Provide the (x, y) coordinate of the cell's center where the given text is located.  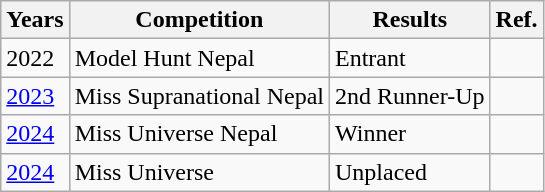
Winner (410, 134)
Competition (199, 20)
Unplaced (410, 172)
2022 (35, 58)
Model Hunt Nepal (199, 58)
Miss Universe Nepal (199, 134)
Miss Universe (199, 172)
Results (410, 20)
Miss Supranational Nepal (199, 96)
Ref. (516, 20)
Years (35, 20)
2023 (35, 96)
2nd Runner-Up (410, 96)
Entrant (410, 58)
